Scan for the cell matching the given text and deliver its (x, y) coordinate at center. 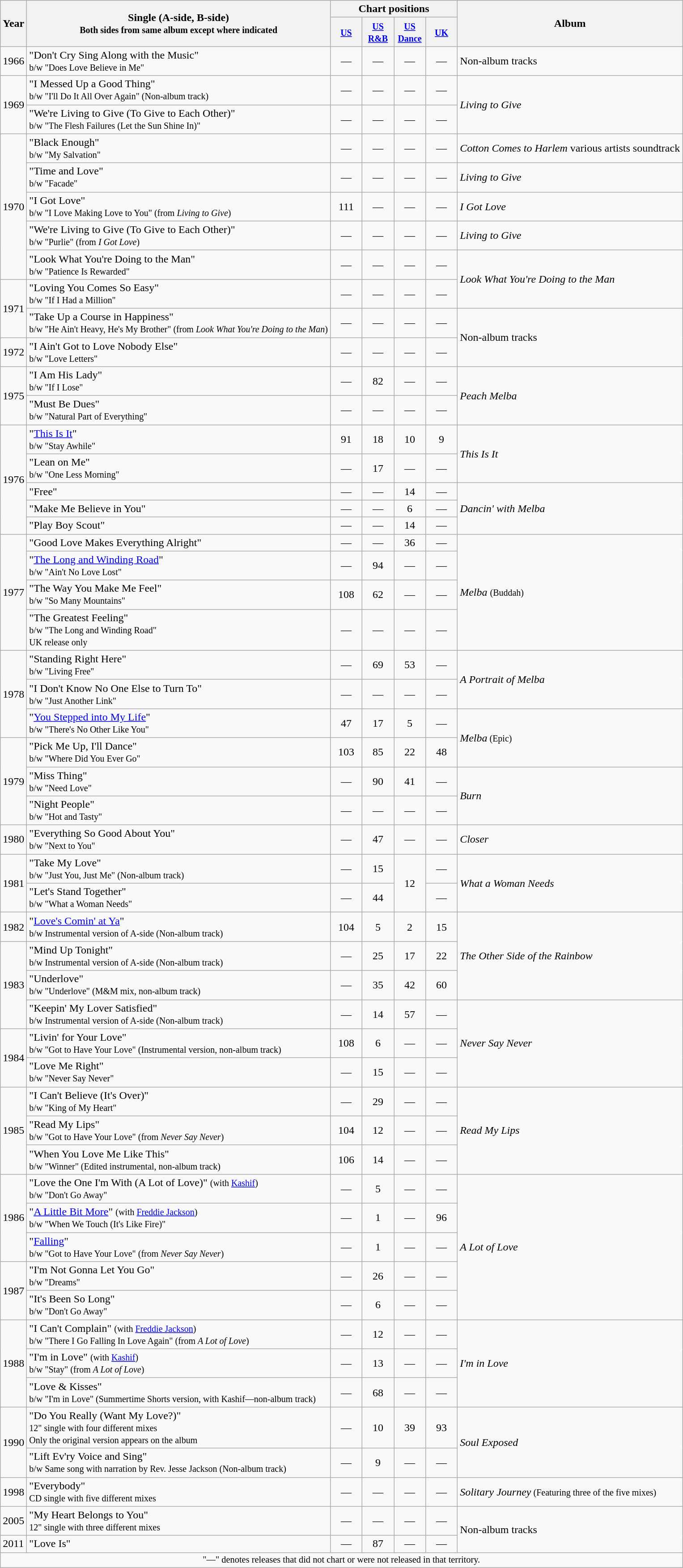
"Play Boy Scout" (179, 525)
111 (346, 207)
"I Can't Believe (It's Over)"b/w "King of My Heart" (179, 1101)
"Keepin' My Lover Satisfied"b/w Instrumental version of A-side (Non-album track) (179, 1014)
"The Greatest Feeling"b/w "The Long and Winding Road"UK release only (179, 630)
"The Way You Make Me Feel"b/w "So Many Mountains" (179, 595)
"When You Love Me Like This"b/w "Winner" (Edited instrumental, non-album track) (179, 1159)
87 (378, 1544)
1976 (13, 479)
The Other Side of the Rainbow (570, 956)
"Pick Me Up, I'll Dance"b/w "Where Did You Ever Go" (179, 752)
"Livin' for Your Love"b/w "Got to Have Your Love" (Instrumental version, non-album track) (179, 1043)
68 (378, 1393)
60 (442, 985)
What a Woman Needs (570, 883)
Album (570, 23)
103 (346, 752)
1972 (13, 352)
1985 (13, 1131)
"Black Enough"b/w "My Salvation" (179, 148)
"We're Living to Give (To Give to Each Other)"b/w "Purlie" (from I Got Love) (179, 235)
"Standing Right Here"b/w "Living Free" (179, 665)
"I Am His Lady"b/w "If I Lose" (179, 381)
1981 (13, 883)
"Don't Cry Sing Along with the Music"b/w "Does Love Believe in Me" (179, 61)
1971 (13, 308)
Solitary Journey (Featuring three of the five mixes) (570, 1492)
1980 (13, 840)
"This Is It"b/w "Stay Awhile" (179, 439)
1978 (13, 694)
"It's Been So Long"b/w "Don't Go Away" (179, 1305)
1969 (13, 105)
93 (442, 1428)
US (346, 32)
1987 (13, 1291)
1982 (13, 927)
Closer (570, 840)
Read My Lips (570, 1131)
53 (410, 665)
"Love Is" (179, 1544)
Melba (Epic) (570, 737)
Year (13, 23)
1966 (13, 61)
"Good Love Makes Everything Alright" (179, 542)
"Everybody"CD single with five different mixes (179, 1492)
69 (378, 665)
"We're Living to Give (To Give to Each Other)"b/w "The Flesh Failures (Let the Sun Shine In)" (179, 119)
85 (378, 752)
48 (442, 752)
1975 (13, 396)
36 (410, 542)
57 (410, 1014)
39 (410, 1428)
"I'm in Love" (with Kashif)b/w "Stay" (from A Lot of Love) (179, 1363)
"—" denotes releases that did not chart or were not released in that territory. (342, 1560)
1979 (13, 781)
A Portrait of Melba (570, 679)
1988 (13, 1363)
"My Heart Belongs to You"12" single with three different mixes (179, 1521)
94 (378, 565)
1998 (13, 1492)
1990 (13, 1442)
"Let's Stand Together" b/w "What a Woman Needs" (179, 898)
106 (346, 1159)
I'm in Love (570, 1363)
"A Little Bit More" (with Freddie Jackson)b/w "When We Touch (It's Like Fire)" (179, 1217)
This Is It (570, 454)
"The Long and Winding Road"b/w "Ain't No Love Lost" (179, 565)
"I'm Not Gonna Let You Go"b/w "Dreams" (179, 1276)
"Take My Love" b/w "Just You, Just Me" (Non-album track) (179, 869)
"Time and Love"b/w "Facade" (179, 177)
"Miss Thing"b/w "Need Love" (179, 781)
1977 (13, 592)
"I Can't Complain" (with Freddie Jackson)b/w "There I Go Falling In Love Again" (from A Lot of Love) (179, 1335)
"Lean on Me"b/w "One Less Morning" (179, 469)
"I Ain't Got to Love Nobody Else"b/w "Love Letters" (179, 352)
2005 (13, 1521)
Burn (570, 796)
"Love Me Right"b/w "Never Say Never" (179, 1072)
1986 (13, 1217)
91 (346, 439)
"I Got Love"b/w "I Love Making Love to You" (from Living to Give) (179, 207)
1984 (13, 1058)
1970 (13, 207)
US R&B (378, 32)
18 (378, 439)
"Everything So Good About You"b/w "Next to You" (179, 840)
"Loving You Comes So Easy"b/w "If I Had a Million" (179, 293)
Soul Exposed (570, 1442)
"Take Up a Course in Happiness"b/w "He Ain't Heavy, He's My Brother" (from Look What You're Doing to the Man) (179, 323)
2 (410, 927)
29 (378, 1101)
41 (410, 781)
"Do You Really (Want My Love?)"12" single with four different mixesOnly the original version appears on the album (179, 1428)
I Got Love (570, 207)
90 (378, 781)
"Love & Kisses"b/w "I'm in Love" (Summertime Shorts version, with Kashif—non-album track) (179, 1393)
82 (378, 381)
42 (410, 985)
"Love the One I'm With (A Lot of Love)" (with Kashif)b/w "Don't Go Away" (179, 1189)
"Must Be Dues"b/w "Natural Part of Everything" (179, 411)
25 (378, 956)
Never Say Never (570, 1043)
Chart positions (394, 9)
96 (442, 1217)
US Dance (410, 32)
Dancin' with Melba (570, 509)
26 (378, 1276)
Single (A-side, B-side)Both sides from same album except where indicated (179, 23)
"Free" (179, 492)
UK (442, 32)
"Underlove"b/w "Underlove" (M&M mix, non-album track) (179, 985)
"Look What You're Doing to the Man"b/w "Patience Is Rewarded" (179, 265)
Look What You're Doing to the Man (570, 279)
"You Stepped into My Life"b/w "There's No Other Like You" (179, 723)
"I Don't Know No One Else to Turn To"b/w "Just Another Link" (179, 694)
"Love's Comin' at Ya"b/w Instrumental version of A-side (Non-album track) (179, 927)
Cotton Comes to Harlem various artists soundtrack (570, 148)
"Read My Lips"b/w "Got to Have Your Love" (from Never Say Never) (179, 1131)
"Mind Up Tonight"b/w Instrumental version of A-side (Non-album track) (179, 956)
"Night People"b/w "Hot and Tasty" (179, 810)
"I Messed Up a Good Thing"b/w "I'll Do It All Over Again" (Non-album track) (179, 90)
"Lift Ev'ry Voice and Sing"b/w Same song with narration by Rev. Jesse Jackson (Non-album track) (179, 1462)
"Make Me Believe in You" (179, 509)
35 (378, 985)
13 (378, 1363)
"Falling"b/w "Got to Have Your Love" (from Never Say Never) (179, 1247)
2011 (13, 1544)
1983 (13, 985)
Peach Melba (570, 396)
A Lot of Love (570, 1247)
62 (378, 595)
44 (378, 898)
Melba (Buddah) (570, 592)
